Extract the (x, y) coordinate from the center of the cell holding the provided text.  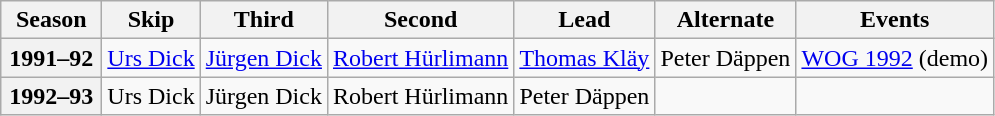
Third (264, 20)
Thomas Kläy (584, 58)
Lead (584, 20)
WOG 1992 (demo) (895, 58)
1992–93 (52, 96)
Events (895, 20)
1991–92 (52, 58)
Season (52, 20)
Skip (151, 20)
Alternate (726, 20)
Second (420, 20)
